From the cell containing the given text, extract its center point as [X, Y] coordinate. 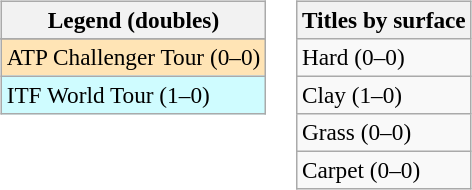
Clay (1–0) [384, 95]
Carpet (0–0) [384, 171]
Hard (0–0) [384, 57]
Grass (0–0) [384, 133]
Titles by surface [384, 20]
ATP Challenger Tour (0–0) [133, 57]
ITF World Tour (1–0) [133, 95]
Legend (doubles) [133, 20]
